Scan for the cell matching the given text and deliver its (X, Y) coordinate at center. 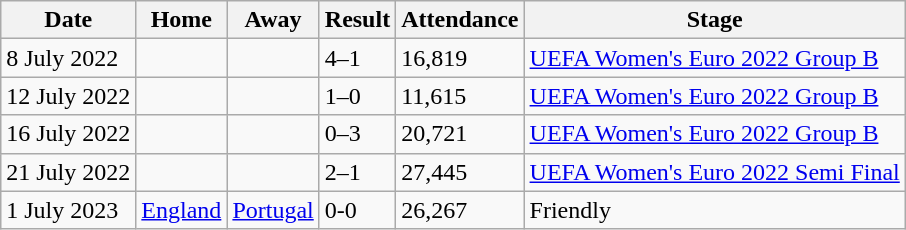
Attendance (460, 20)
Date (68, 20)
1 July 2023 (68, 210)
26,267 (460, 210)
0-0 (357, 210)
Stage (714, 20)
2–1 (357, 172)
11,615 (460, 96)
12 July 2022 (68, 96)
0–3 (357, 134)
England (182, 210)
Home (182, 20)
Result (357, 20)
20,721 (460, 134)
16 July 2022 (68, 134)
1–0 (357, 96)
UEFA Women's Euro 2022 Semi Final (714, 172)
Portugal (273, 210)
Friendly (714, 210)
27,445 (460, 172)
4–1 (357, 58)
8 July 2022 (68, 58)
21 July 2022 (68, 172)
Away (273, 20)
16,819 (460, 58)
